Return the (X, Y) coordinate for the center point of the cell that contains the specified text.  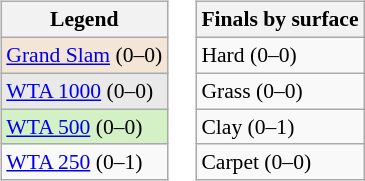
WTA 500 (0–0) (84, 127)
WTA 250 (0–1) (84, 162)
Legend (84, 20)
Grass (0–0) (280, 91)
Hard (0–0) (280, 55)
Grand Slam (0–0) (84, 55)
Clay (0–1) (280, 127)
Carpet (0–0) (280, 162)
Finals by surface (280, 20)
WTA 1000 (0–0) (84, 91)
